Extract the [X, Y] coordinate from the center of the cell holding the provided text.  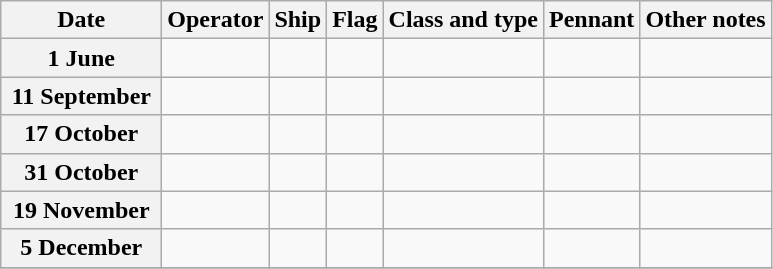
Other notes [706, 20]
31 October [82, 172]
19 November [82, 210]
Flag [355, 20]
Operator [216, 20]
Ship [298, 20]
Class and type [463, 20]
11 September [82, 96]
Pennant [591, 20]
1 June [82, 58]
Date [82, 20]
5 December [82, 248]
17 October [82, 134]
